Determine the [X, Y] coordinate at the center of the cell enclosing the given text.  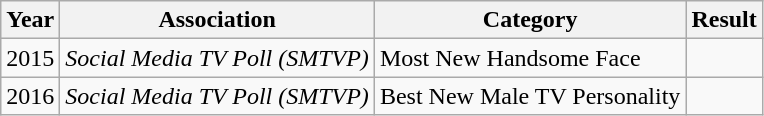
Category [530, 20]
Best New Male TV Personality [530, 96]
2016 [30, 96]
Year [30, 20]
Association [218, 20]
2015 [30, 58]
Result [724, 20]
Most New Handsome Face [530, 58]
